Detect which cell encompasses the target text, then output its (X, Y) center coordinate. 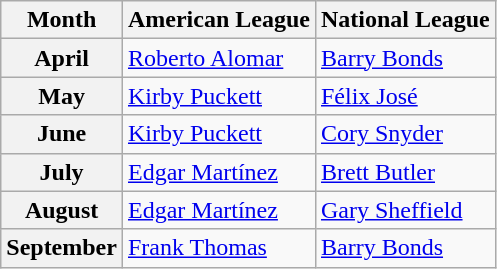
Félix José (405, 96)
Cory Snyder (405, 134)
May (62, 96)
National League (405, 20)
September (62, 248)
Roberto Alomar (218, 58)
Brett Butler (405, 172)
Month (62, 20)
July (62, 172)
August (62, 210)
Gary Sheffield (405, 210)
Frank Thomas (218, 248)
April (62, 58)
June (62, 134)
American League (218, 20)
